Find where the given text appears and provide that cell's center as (x, y) coordinate. 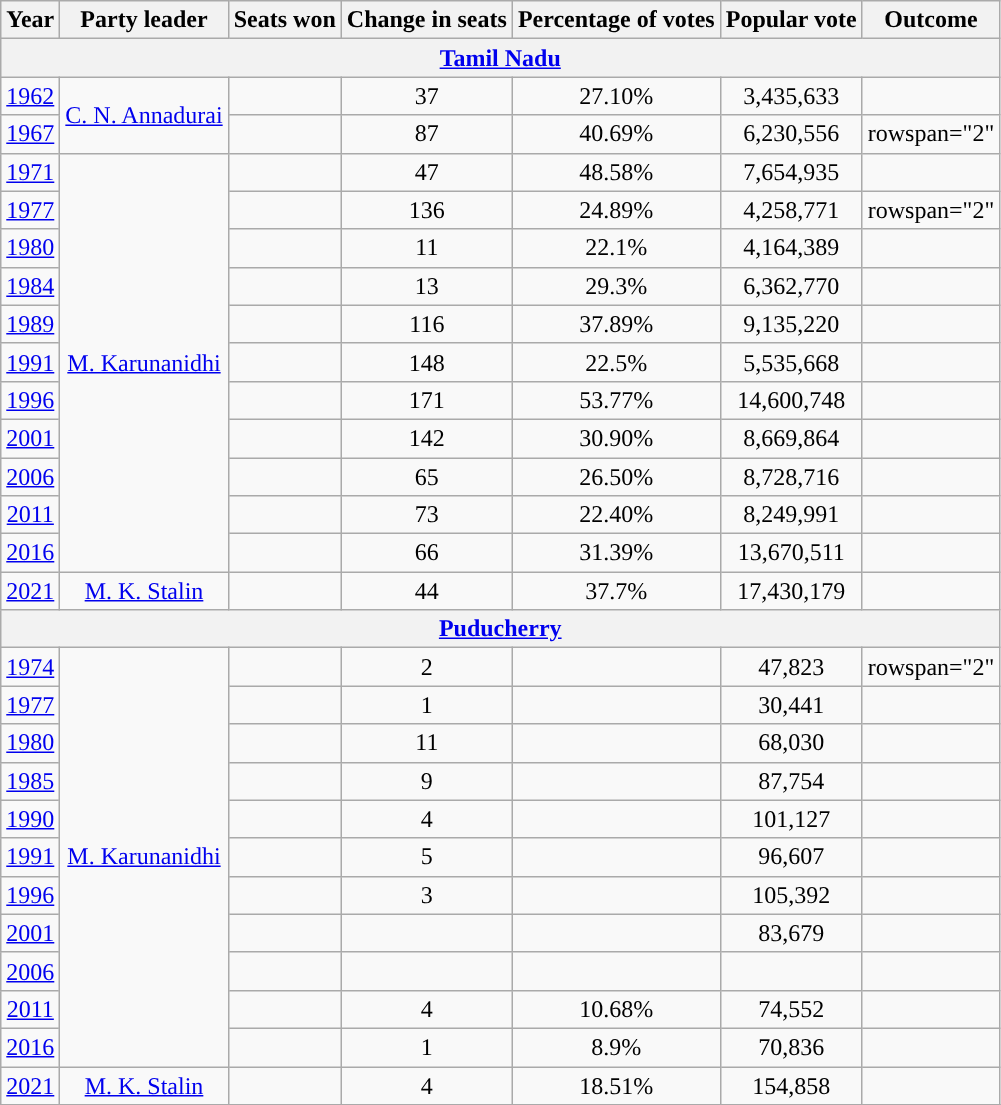
24.89% (616, 210)
37 (426, 96)
8,728,716 (791, 477)
18.51% (616, 1085)
Year (30, 20)
47 (426, 172)
37.7% (616, 591)
13,670,511 (791, 553)
8,249,991 (791, 515)
53.77% (616, 400)
3 (426, 895)
87,754 (791, 781)
27.10% (616, 96)
14,600,748 (791, 400)
1985 (30, 781)
Outcome (931, 20)
Tamil Nadu (500, 58)
26.50% (616, 477)
142 (426, 438)
47,823 (791, 667)
10.68% (616, 1009)
Change in seats (426, 20)
44 (426, 591)
13 (426, 286)
17,430,179 (791, 591)
Party leader (144, 20)
37.89% (616, 324)
5,535,668 (791, 362)
101,127 (791, 819)
96,607 (791, 857)
4,258,771 (791, 210)
22.40% (616, 515)
30.90% (616, 438)
70,836 (791, 1047)
Seats won (284, 20)
40.69% (616, 134)
1990 (30, 819)
Popular vote (791, 20)
83,679 (791, 933)
22.5% (616, 362)
87 (426, 134)
1967 (30, 134)
30,441 (791, 705)
9,135,220 (791, 324)
1984 (30, 286)
2 (426, 667)
1974 (30, 667)
171 (426, 400)
Percentage of votes (616, 20)
68,030 (791, 743)
22.1% (616, 248)
9 (426, 781)
74,552 (791, 1009)
136 (426, 210)
8.9% (616, 1047)
1971 (30, 172)
8,669,864 (791, 438)
3,435,633 (791, 96)
1989 (30, 324)
116 (426, 324)
148 (426, 362)
6,230,556 (791, 134)
C. N. Annadurai (144, 115)
29.3% (616, 286)
4,164,389 (791, 248)
31.39% (616, 553)
1962 (30, 96)
6,362,770 (791, 286)
48.58% (616, 172)
105,392 (791, 895)
65 (426, 477)
154,858 (791, 1085)
66 (426, 553)
7,654,935 (791, 172)
5 (426, 857)
73 (426, 515)
Puducherry (500, 629)
